Output the [x, y] coordinate of the center of the cell containing the given text.  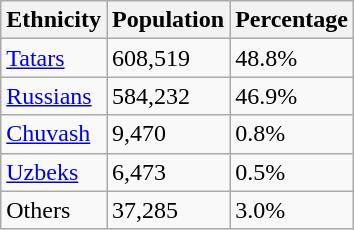
46.9% [292, 96]
37,285 [168, 210]
9,470 [168, 134]
Uzbeks [54, 172]
Others [54, 210]
584,232 [168, 96]
Russians [54, 96]
3.0% [292, 210]
0.8% [292, 134]
Chuvash [54, 134]
6,473 [168, 172]
Percentage [292, 20]
48.8% [292, 58]
Ethnicity [54, 20]
Population [168, 20]
608,519 [168, 58]
0.5% [292, 172]
Tatars [54, 58]
